Return the [X, Y] coordinate for the center point of the cell that contains the specified text.  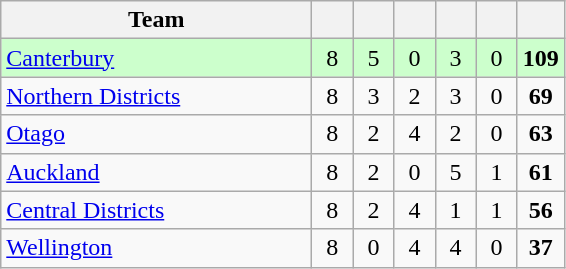
Canterbury [156, 58]
Central Districts [156, 210]
Wellington [156, 248]
Northern Districts [156, 96]
Auckland [156, 172]
63 [540, 134]
69 [540, 96]
Otago [156, 134]
37 [540, 248]
61 [540, 172]
Team [156, 20]
56 [540, 210]
109 [540, 58]
